Identify which cell holds the provided text, then report its [X, Y] central coordinate. 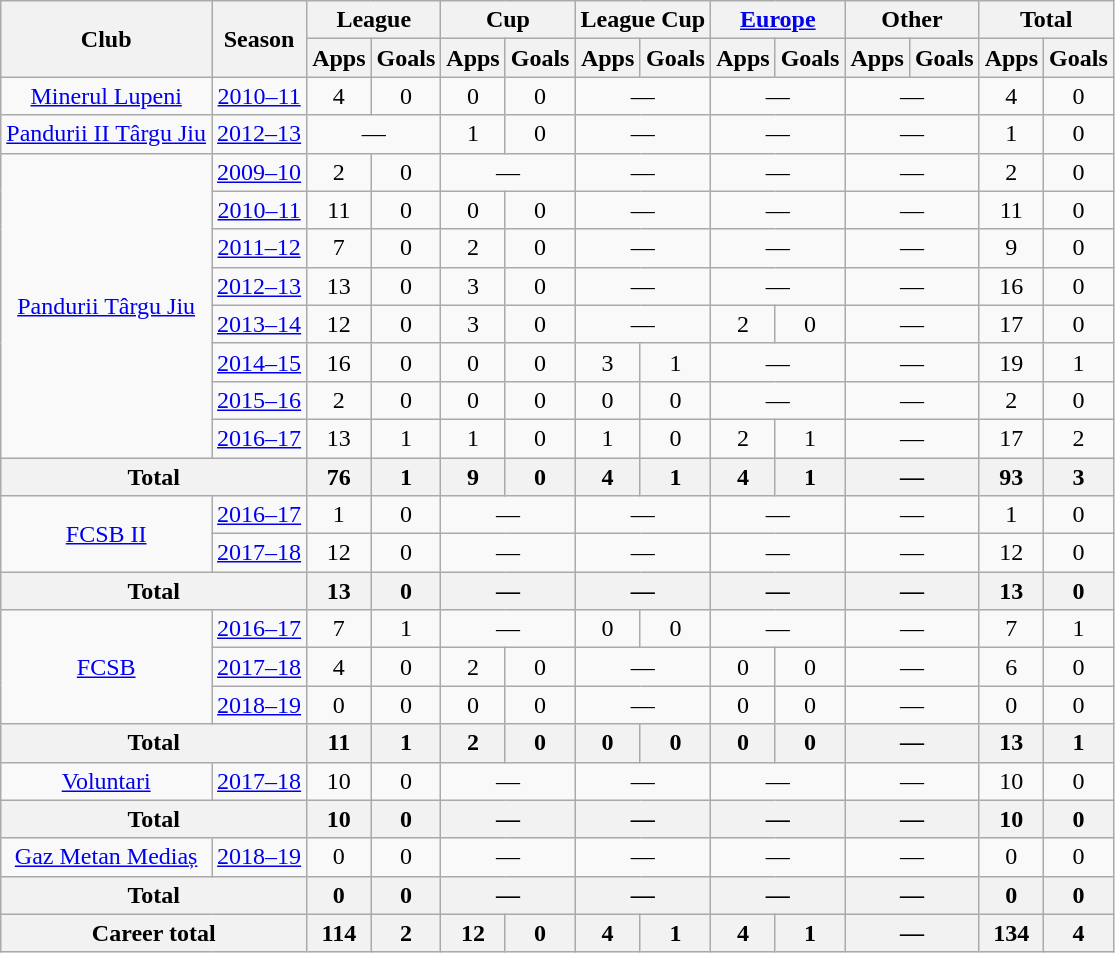
Voluntari [106, 781]
Pandurii II Târgu Jiu [106, 134]
6 [1011, 667]
93 [1011, 477]
19 [1011, 362]
76 [339, 477]
Pandurii Târgu Jiu [106, 305]
2013–14 [260, 324]
Club [106, 39]
114 [339, 933]
Minerul Lupeni [106, 96]
Cup [508, 20]
Career total [154, 933]
2015–16 [260, 400]
League [374, 20]
2011–12 [260, 248]
134 [1011, 933]
FCSB II [106, 534]
Season [260, 39]
Europe [778, 20]
Gaz Metan Mediaș [106, 857]
2009–10 [260, 172]
Other [912, 20]
League Cup [643, 20]
FCSB [106, 667]
2014–15 [260, 362]
